Capture the cell that displays the provided text and extract its (x, y) central coordinate. 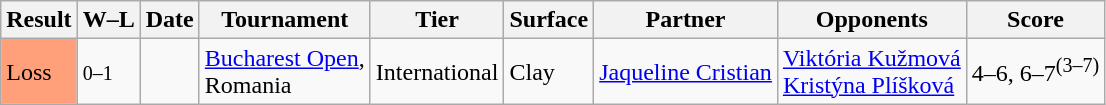
Opponents (872, 20)
Score (1035, 20)
4–6, 6–7(3–7) (1035, 72)
Tournament (284, 20)
W–L (108, 20)
0–1 (108, 72)
Bucharest Open, Romania (284, 72)
International (437, 72)
Clay (549, 72)
Viktória Kužmová Kristýna Plíšková (872, 72)
Surface (549, 20)
Loss (39, 72)
Date (170, 20)
Tier (437, 20)
Result (39, 20)
Partner (686, 20)
Jaqueline Cristian (686, 72)
